Pinpoint the cell where the given text exists, returning its (X, Y) midpoint coordinate. 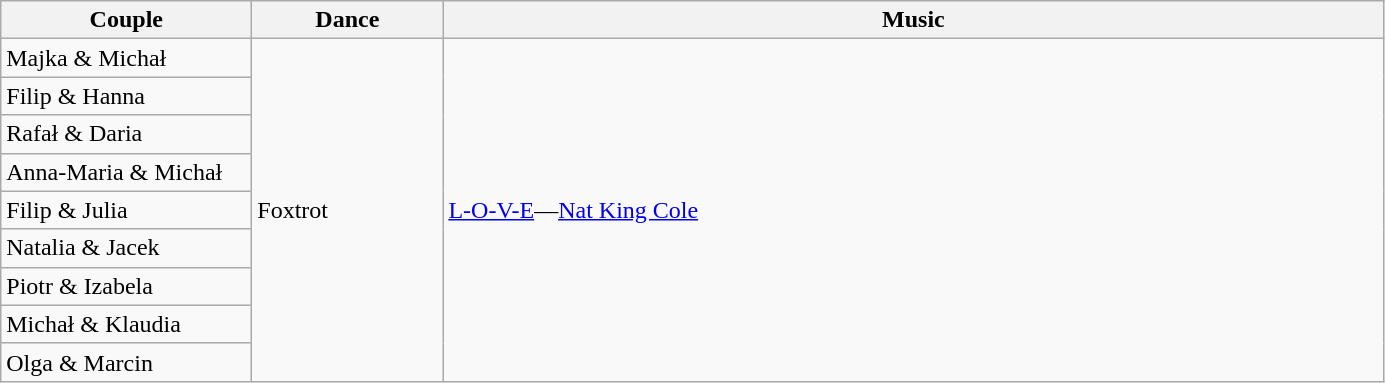
Filip & Julia (126, 210)
Filip & Hanna (126, 96)
Dance (348, 20)
Rafał & Daria (126, 134)
Piotr & Izabela (126, 286)
L-O-V-E—Nat King Cole (914, 210)
Couple (126, 20)
Music (914, 20)
Anna-Maria & Michał (126, 172)
Olga & Marcin (126, 362)
Majka & Michał (126, 58)
Michał & Klaudia (126, 324)
Natalia & Jacek (126, 248)
Foxtrot (348, 210)
